From the cell containing the given text, extract its center point as [x, y] coordinate. 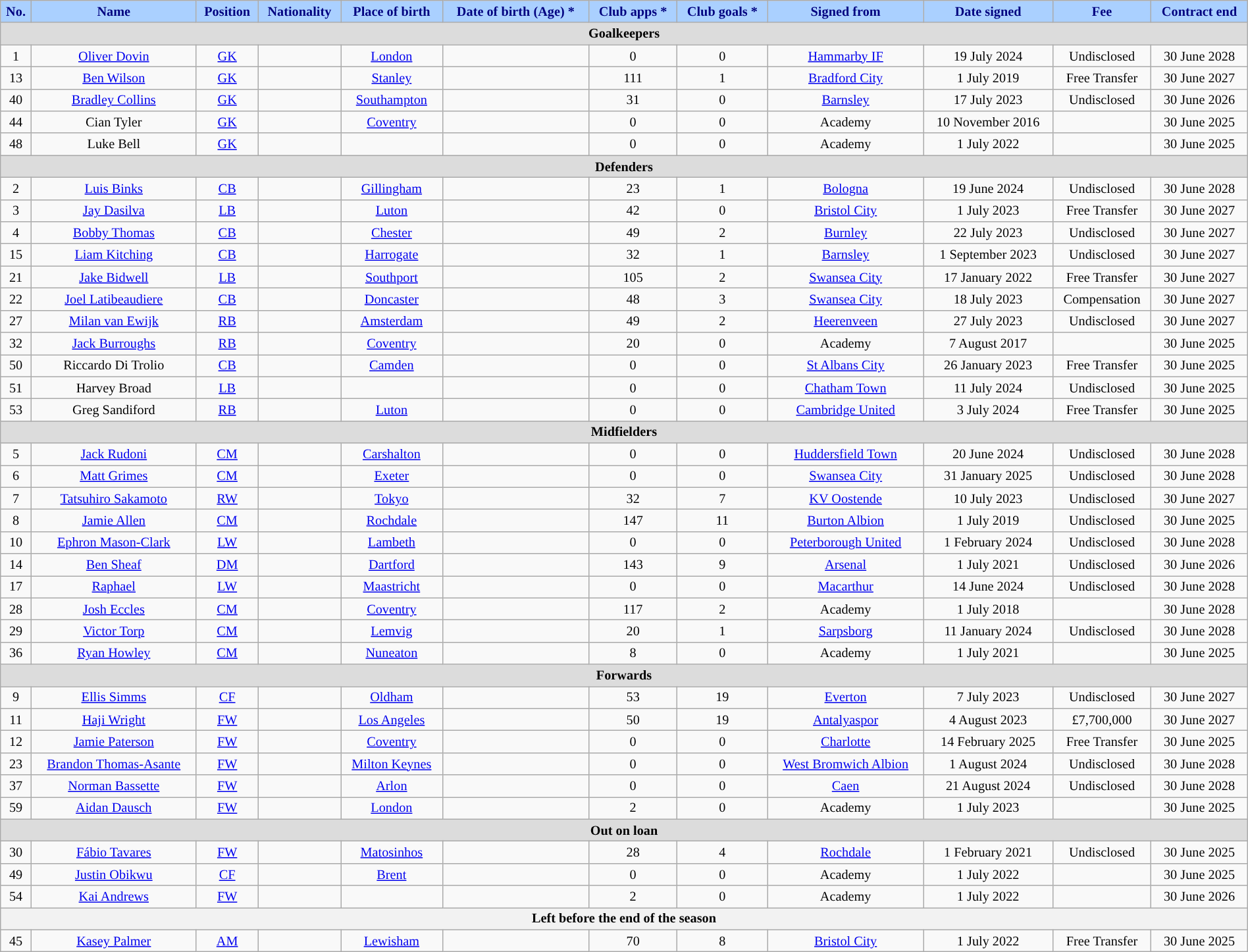
Huddersfield Town [845, 454]
Antalyaspor [845, 720]
West Bromwich Albion [845, 764]
Haji Wright [113, 720]
Doncaster [392, 299]
Ben Sheaf [113, 564]
Exeter [392, 476]
Macarthur [845, 587]
Everton [845, 697]
Contract end [1199, 11]
40 [16, 100]
22 [16, 299]
Club apps * [633, 11]
21 August 2024 [988, 786]
22 July 2023 [988, 232]
Burton Albion [845, 520]
70 [633, 941]
1 February 2024 [988, 542]
29 [16, 631]
Jamie Allen [113, 520]
26 January 2023 [988, 365]
Caen [845, 786]
Chester [392, 232]
7 August 2017 [988, 343]
17 January 2022 [988, 277]
Left before the end of the season [624, 918]
Date of birth (Age) * [516, 11]
Lemvig [392, 631]
Cian Tyler [113, 122]
37 [16, 786]
36 [16, 653]
Arsenal [845, 564]
Dartford [392, 564]
11 January 2024 [988, 631]
15 [16, 255]
Camden [392, 365]
Carshalton [392, 454]
Place of birth [392, 11]
Compensation [1102, 299]
Position [227, 11]
19 July 2024 [988, 55]
30 [16, 852]
18 July 2023 [988, 299]
Joel Latibeaudiere [113, 299]
59 [16, 808]
19 June 2024 [988, 188]
Ryan Howley [113, 653]
Aidan Dausch [113, 808]
Maastricht [392, 587]
14 June 2024 [988, 587]
1 August 2024 [988, 764]
Goalkeepers [624, 34]
45 [16, 941]
Forwards [624, 675]
Los Angeles [392, 720]
Defenders [624, 167]
1 February 2021 [988, 852]
Jay Dasilva [113, 211]
31 [633, 100]
Jake Bidwell [113, 277]
Tatsuhiro Sakamoto [113, 498]
Tokyo [392, 498]
Stanley [392, 78]
54 [16, 897]
11 July 2024 [988, 388]
Brent [392, 874]
Charlotte [845, 741]
Name [113, 11]
Amsterdam [392, 321]
Josh Eccles [113, 609]
Oldham [392, 697]
Matt Grimes [113, 476]
27 July 2023 [988, 321]
St Albans City [845, 365]
Bologna [845, 188]
4 August 2023 [988, 720]
Harrogate [392, 255]
Chatham Town [845, 388]
Peterborough United [845, 542]
DM [227, 564]
Southport [392, 277]
27 [16, 321]
Southampton [392, 100]
143 [633, 564]
Arlon [392, 786]
Signed from [845, 11]
14 February 2025 [988, 741]
Bradley Collins [113, 100]
Heerenveen [845, 321]
Riccardo Di Trolio [113, 365]
Date signed [988, 11]
147 [633, 520]
AM [227, 941]
Norman Bassette [113, 786]
111 [633, 78]
Liam Kitching [113, 255]
Bradford City [845, 78]
Jamie Paterson [113, 741]
51 [16, 388]
Milan van Ewijk [113, 321]
Lambeth [392, 542]
Club goals * [723, 11]
6 [16, 476]
7 July 2023 [988, 697]
44 [16, 122]
14 [16, 564]
Kai Andrews [113, 897]
Raphael [113, 587]
31 January 2025 [988, 476]
Milton Keynes [392, 764]
Justin Obikwu [113, 874]
Bobby Thomas [113, 232]
RW [227, 498]
Lewisham [392, 941]
Midfielders [624, 432]
21 [16, 277]
20 June 2024 [988, 454]
Ephron Mason-Clark [113, 542]
1 September 2023 [988, 255]
Matosinhos [392, 852]
Oliver Dovin [113, 55]
12 [16, 741]
Cambridge United [845, 410]
Luis Binks [113, 188]
Greg Sandiford [113, 410]
Ben Wilson [113, 78]
No. [16, 11]
17 [16, 587]
Ellis Simms [113, 697]
Burnley [845, 232]
Out on loan [624, 830]
Kasey Palmer [113, 941]
5 [16, 454]
1 July 2018 [988, 609]
Jack Burroughs [113, 343]
Harvey Broad [113, 388]
Hammarby IF [845, 55]
Sarpsborg [845, 631]
Fábio Tavares [113, 852]
KV Oostende [845, 498]
Gillingham [392, 188]
42 [633, 211]
13 [16, 78]
Brandon Thomas-Asante [113, 764]
17 July 2023 [988, 100]
Nuneaton [392, 653]
Victor Torp [113, 631]
105 [633, 277]
117 [633, 609]
Nationality [299, 11]
£7,700,000 [1102, 720]
Luke Bell [113, 144]
10 July 2023 [988, 498]
Jack Rudoni [113, 454]
3 July 2024 [988, 410]
Fee [1102, 11]
10 November 2016 [988, 122]
10 [16, 542]
